Search for the cell housing the specified text and yield its [x, y] center coordinate. 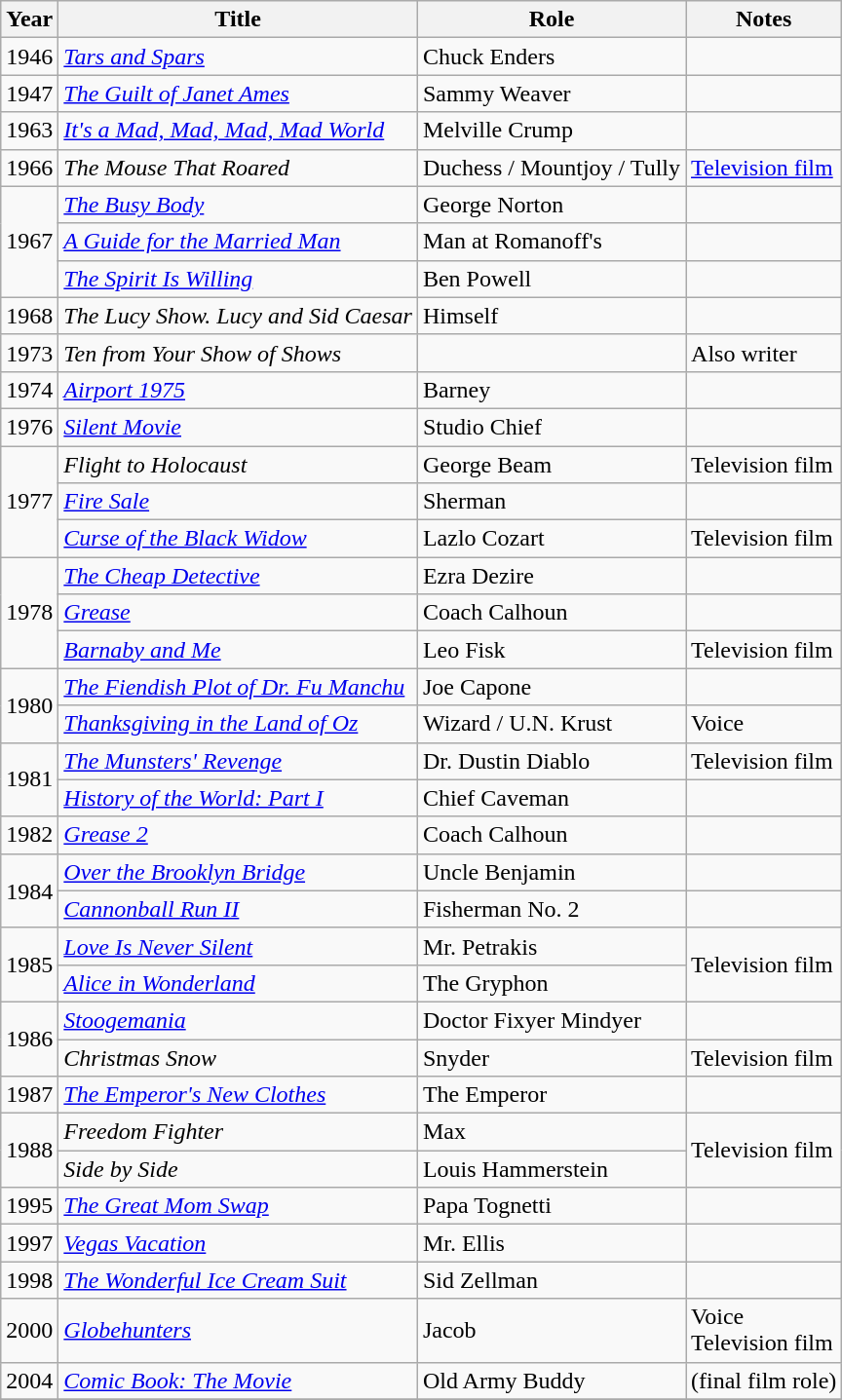
1967 [29, 242]
1984 [29, 890]
Ezra Dezire [552, 576]
Flight to Holocaust [238, 465]
2000 [29, 1331]
Louis Hammerstein [552, 1169]
Old Army Buddy [552, 1381]
1977 [29, 502]
Silent Movie [238, 427]
Duchess / Mountjoy / Tully [552, 168]
The Spirit Is Willing [238, 279]
1963 [29, 131]
The Fiendish Plot of Dr. Fu Manchu [238, 687]
Tars and Spars [238, 57]
The Cheap Detective [238, 576]
Comic Book: The Movie [238, 1381]
Fire Sale [238, 502]
Globehunters [238, 1331]
1974 [29, 390]
Ben Powell [552, 279]
Alice in Wonderland [238, 983]
1978 [29, 613]
The Wonderful Ice Cream Suit [238, 1280]
The Great Mom Swap [238, 1206]
The Gryphon [552, 983]
Snyder [552, 1057]
1997 [29, 1243]
1982 [29, 835]
Mr. Petrakis [552, 946]
Papa Tognetti [552, 1206]
Dr. Dustin Diablo [552, 761]
(final film role) [764, 1381]
George Beam [552, 465]
Fisherman No. 2 [552, 909]
Love Is Never Silent [238, 946]
The Emperor's New Clothes [238, 1095]
Barney [552, 390]
1987 [29, 1095]
Doctor Fixyer Mindyer [552, 1020]
Wizard / U.N. Krust [552, 724]
1980 [29, 705]
1966 [29, 168]
2004 [29, 1381]
Max [552, 1132]
Freedom Fighter [238, 1132]
Voice [764, 724]
Side by Side [238, 1169]
Over the Brooklyn Bridge [238, 872]
1985 [29, 965]
Year [29, 19]
Sherman [552, 502]
Notes [764, 19]
Also writer [764, 353]
The Munsters' Revenge [238, 761]
Grease [238, 613]
1973 [29, 353]
Sid Zellman [552, 1280]
Ten from Your Show of Shows [238, 353]
Chuck Enders [552, 57]
Curse of the Black Widow [238, 539]
Cannonball Run II [238, 909]
Man at Romanoff's [552, 242]
Role [552, 19]
George Norton [552, 205]
1968 [29, 316]
Christmas Snow [238, 1057]
A Guide for the Married Man [238, 242]
Chief Caveman [552, 798]
1976 [29, 427]
Barnaby and Me [238, 650]
1946 [29, 57]
1981 [29, 779]
The Busy Body [238, 205]
1995 [29, 1206]
The Lucy Show. Lucy and Sid Caesar [238, 316]
The Guilt of Janet Ames [238, 94]
Studio Chief [552, 427]
Title [238, 19]
Sammy Weaver [552, 94]
Joe Capone [552, 687]
Grease 2 [238, 835]
The Mouse That Roared [238, 168]
The Emperor [552, 1095]
Uncle Benjamin [552, 872]
1988 [29, 1151]
VoiceTelevision film [764, 1331]
Thanksgiving in the Land of Oz [238, 724]
Melville Crump [552, 131]
Lazlo Cozart [552, 539]
Jacob [552, 1331]
1947 [29, 94]
Himself [552, 316]
History of the World: Part I [238, 798]
Mr. Ellis [552, 1243]
1998 [29, 1280]
Stoogemania [238, 1020]
Airport 1975 [238, 390]
Vegas Vacation [238, 1243]
1986 [29, 1039]
It's a Mad, Mad, Mad, Mad World [238, 131]
Leo Fisk [552, 650]
